Return the [X, Y] coordinate for the center point of the cell that contains the specified text.  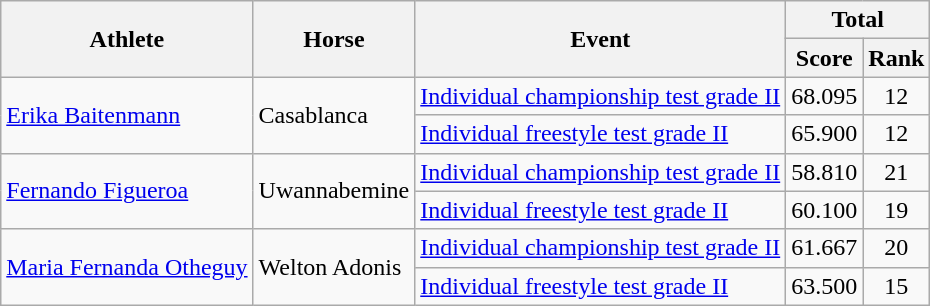
Event [600, 39]
Horse [334, 39]
Rank [896, 58]
63.500 [824, 286]
Casablanca [334, 115]
Maria Fernanda Otheguy [127, 267]
65.900 [824, 134]
19 [896, 210]
20 [896, 248]
Welton Adonis [334, 267]
Score [824, 58]
60.100 [824, 210]
Athlete [127, 39]
58.810 [824, 172]
Erika Baitenmann [127, 115]
61.667 [824, 248]
68.095 [824, 96]
21 [896, 172]
Fernando Figueroa [127, 191]
Total [858, 20]
Uwannabemine [334, 191]
15 [896, 286]
